Provide the (X, Y) coordinate of the cell's center where the given text is located.  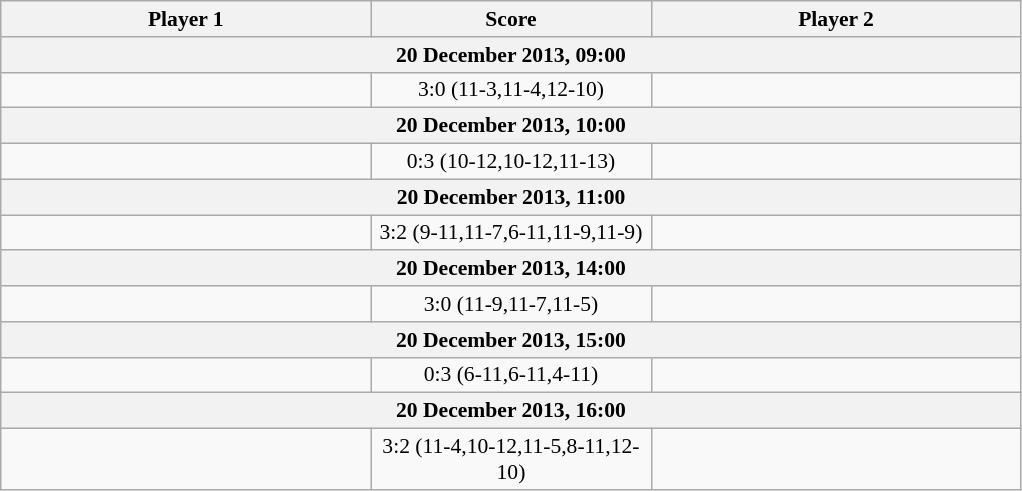
0:3 (6-11,6-11,4-11) (511, 375)
3:2 (9-11,11-7,6-11,11-9,11-9) (511, 233)
20 December 2013, 14:00 (511, 269)
Player 1 (186, 19)
3:0 (11-9,11-7,11-5) (511, 304)
20 December 2013, 16:00 (511, 411)
0:3 (10-12,10-12,11-13) (511, 162)
20 December 2013, 11:00 (511, 197)
20 December 2013, 15:00 (511, 340)
3:0 (11-3,11-4,12-10) (511, 90)
20 December 2013, 10:00 (511, 126)
20 December 2013, 09:00 (511, 55)
3:2 (11-4,10-12,11-5,8-11,12-10) (511, 460)
Score (511, 19)
Player 2 (836, 19)
